Locate the cell with the specified text and output its [X, Y] center coordinate. 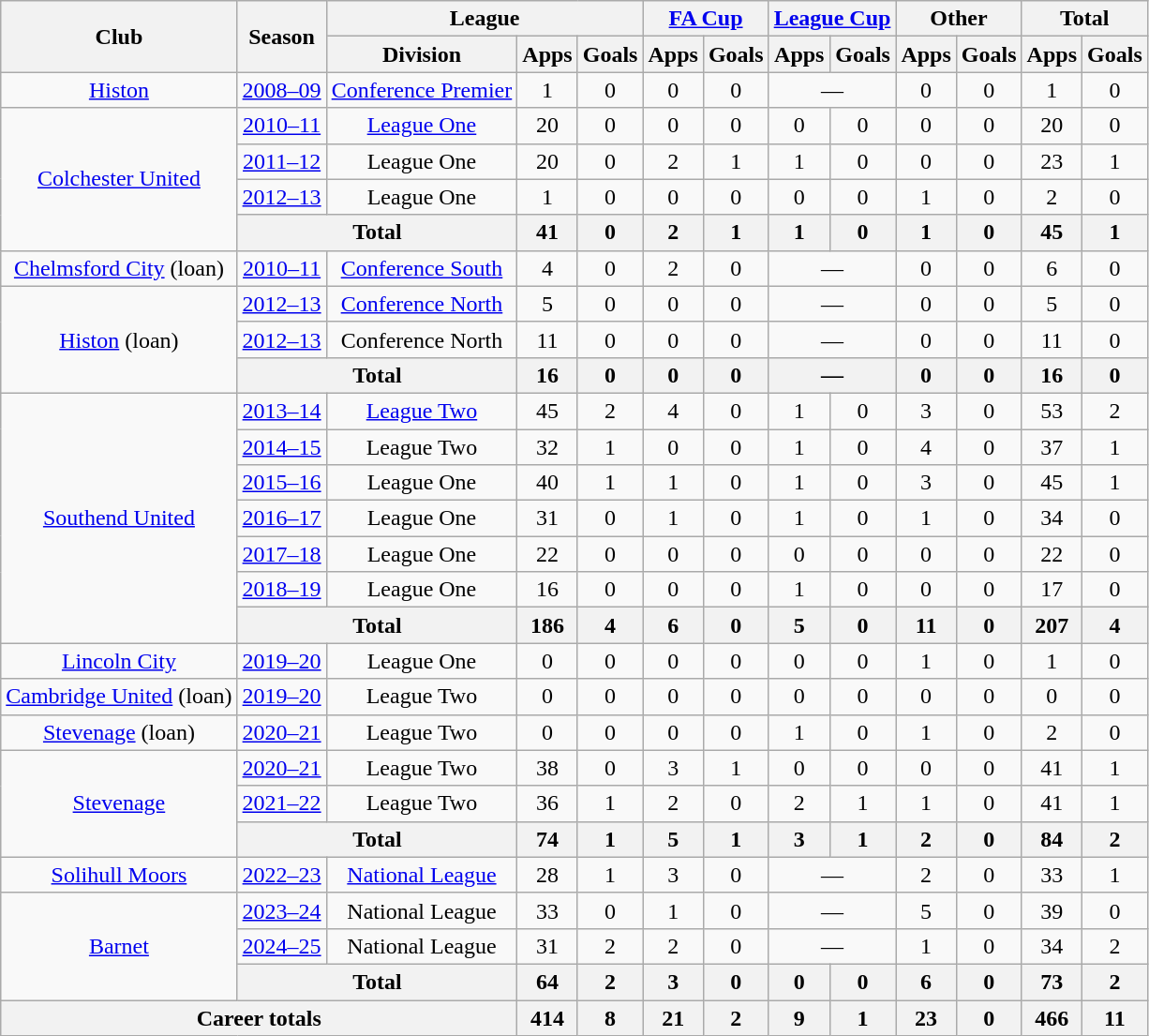
League Cup [832, 19]
Cambridge United (loan) [119, 697]
36 [547, 803]
2013–14 [281, 411]
FA Cup [706, 19]
39 [1052, 910]
73 [1052, 982]
64 [547, 982]
186 [547, 625]
40 [547, 483]
9 [798, 1017]
Conference South [422, 268]
38 [547, 768]
74 [547, 839]
17 [1052, 590]
2024–25 [281, 946]
2021–22 [281, 803]
2014–15 [281, 447]
League [485, 19]
28 [547, 875]
Lincoln City [119, 661]
Barnet [119, 946]
2018–19 [281, 590]
Stevenage [119, 803]
466 [1052, 1017]
Division [422, 54]
207 [1052, 625]
37 [1052, 447]
414 [547, 1017]
Other [959, 19]
2017–18 [281, 554]
8 [610, 1017]
Chelmsford City (loan) [119, 268]
84 [1052, 839]
Colchester United [119, 179]
Stevenage (loan) [119, 732]
2008–09 [281, 90]
2022–23 [281, 875]
Conference Premier [422, 90]
Season [281, 37]
2011–12 [281, 161]
2015–16 [281, 483]
32 [547, 447]
Solihull Moors [119, 875]
Club [119, 37]
Histon (loan) [119, 339]
21 [673, 1017]
Histon [119, 90]
53 [1052, 411]
Career totals [259, 1017]
2023–24 [281, 910]
Southend United [119, 518]
2016–17 [281, 518]
